Scan for the cell matching the given text and deliver its [X, Y] coordinate at center. 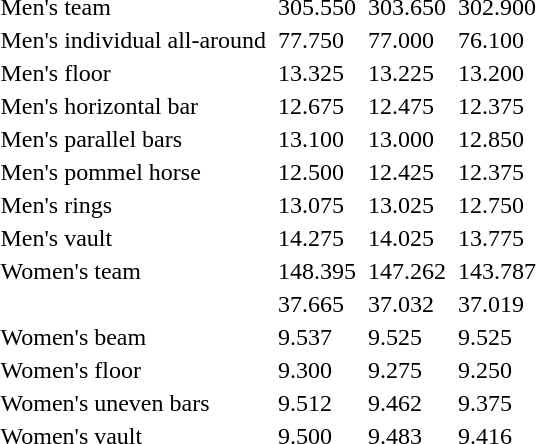
9.537 [318, 337]
37.665 [318, 304]
12.475 [408, 106]
9.300 [318, 370]
14.025 [408, 238]
148.395 [318, 271]
77.000 [408, 40]
147.262 [408, 271]
9.512 [318, 403]
14.275 [318, 238]
9.525 [408, 337]
13.000 [408, 139]
13.325 [318, 73]
12.675 [318, 106]
13.025 [408, 205]
77.750 [318, 40]
37.032 [408, 304]
9.275 [408, 370]
13.225 [408, 73]
12.500 [318, 172]
13.100 [318, 139]
12.425 [408, 172]
13.075 [318, 205]
9.462 [408, 403]
